Provide the (X, Y) coordinate of the cell's center where the given text is located.  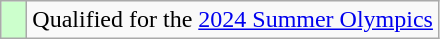
Qualified for the 2024 Summer Olympics (233, 20)
